Pinpoint the cell where the given text exists, returning its (X, Y) midpoint coordinate. 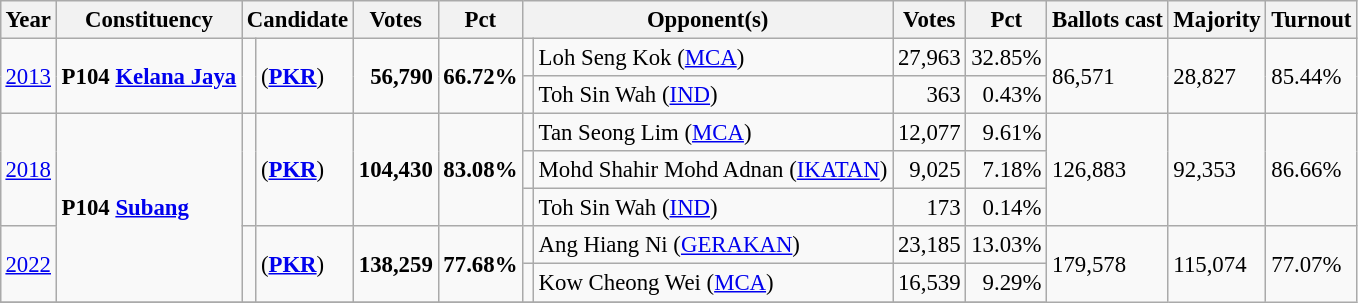
0.43% (1006, 95)
83.08% (480, 170)
P104 Subang (148, 208)
179,578 (1108, 264)
Majority (1217, 20)
9,025 (930, 170)
92,353 (1217, 170)
104,430 (396, 170)
9.29% (1006, 283)
Turnout (1312, 20)
363 (930, 95)
2013 (28, 76)
Mohd Shahir Mohd Adnan (IKATAN) (712, 170)
P104 Kelana Jaya (148, 76)
12,077 (930, 133)
Year (28, 20)
16,539 (930, 283)
115,074 (1217, 264)
77.07% (1312, 264)
Candidate (298, 20)
28,827 (1217, 76)
23,185 (930, 245)
2022 (28, 264)
86,571 (1108, 76)
86.66% (1312, 170)
85.44% (1312, 76)
Tan Seong Lim (MCA) (712, 133)
Ballots cast (1108, 20)
138,259 (396, 264)
126,883 (1108, 170)
173 (930, 208)
0.14% (1006, 208)
13.03% (1006, 245)
7.18% (1006, 170)
Opponent(s) (708, 20)
2018 (28, 170)
56,790 (396, 76)
Constituency (148, 20)
9.61% (1006, 133)
27,963 (930, 57)
Loh Seng Kok (MCA) (712, 57)
77.68% (480, 264)
Ang Hiang Ni (GERAKAN) (712, 245)
32.85% (1006, 57)
Kow Cheong Wei (MCA) (712, 283)
66.72% (480, 76)
